Pinpoint the cell where the given text exists, returning its (x, y) midpoint coordinate. 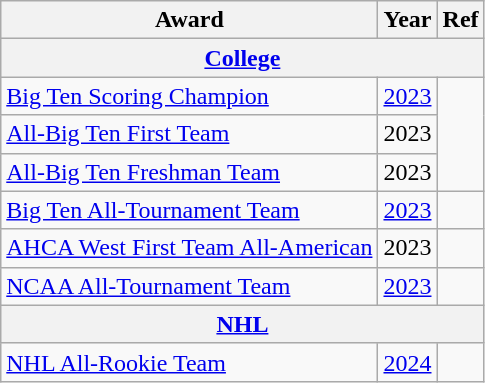
NHL (242, 324)
NCAA All-Tournament Team (190, 286)
AHCA West First Team All-American (190, 248)
2024 (408, 362)
All-Big Ten Freshman Team (190, 172)
Big Ten Scoring Champion (190, 96)
Big Ten All-Tournament Team (190, 210)
Award (190, 20)
College (242, 58)
NHL All-Rookie Team (190, 362)
All-Big Ten First Team (190, 134)
Year (408, 20)
Ref (460, 20)
